Extract the [X, Y] coordinate from the center of the cell holding the provided text.  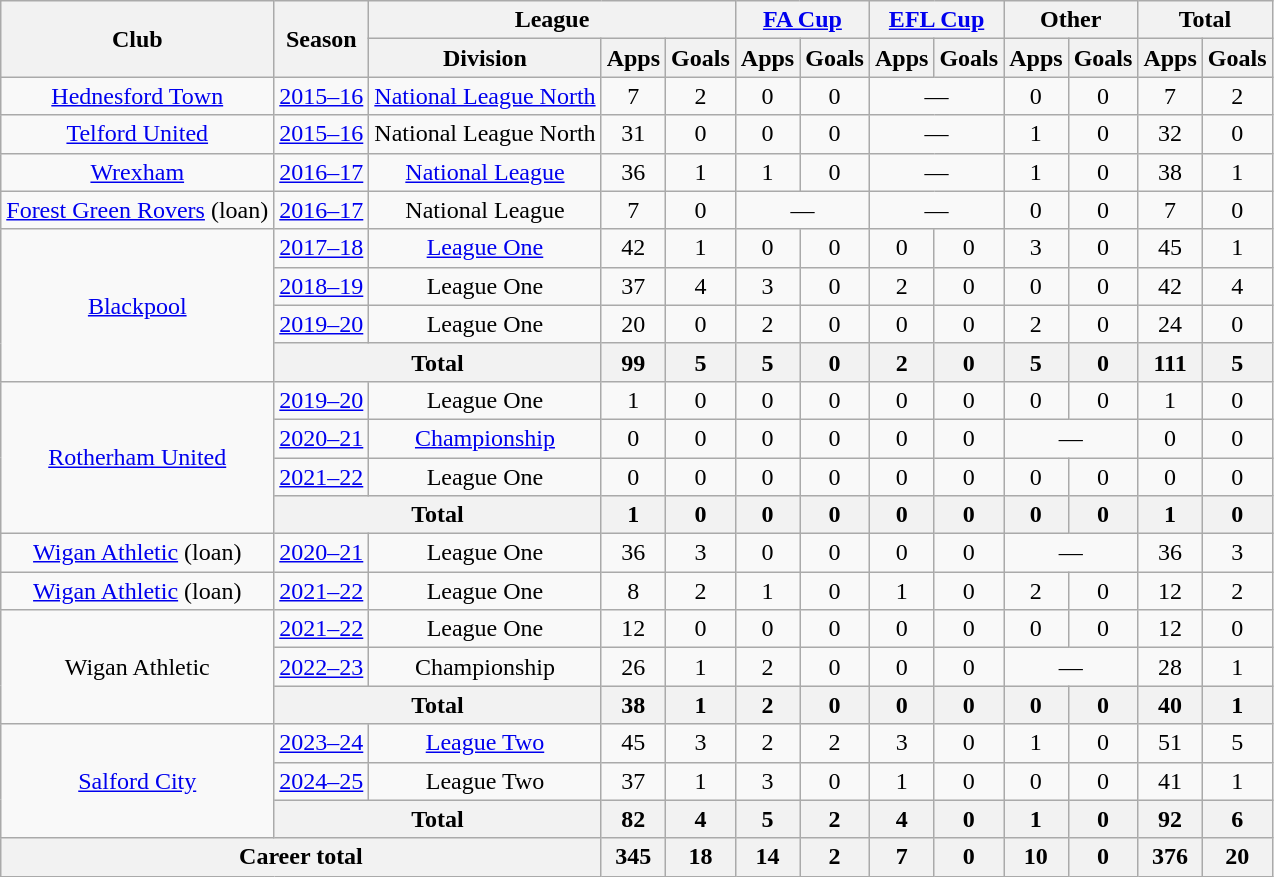
26 [633, 667]
2022–23 [322, 667]
376 [1170, 857]
Career total [301, 857]
31 [633, 134]
Telford United [138, 134]
82 [633, 819]
Club [138, 39]
Other [1071, 20]
Hednesford Town [138, 96]
345 [633, 857]
Division [485, 58]
EFL Cup [936, 20]
FA Cup [802, 20]
Season [322, 39]
League [552, 20]
99 [633, 362]
Blackpool [138, 305]
Rotherham United [138, 457]
2023–24 [322, 743]
6 [1237, 819]
28 [1170, 667]
40 [1170, 705]
2017–18 [322, 248]
2018–19 [322, 286]
Wrexham [138, 172]
111 [1170, 362]
41 [1170, 781]
24 [1170, 324]
32 [1170, 134]
Salford City [138, 781]
18 [701, 857]
8 [633, 591]
92 [1170, 819]
2024–25 [322, 781]
14 [767, 857]
51 [1170, 743]
Wigan Athletic [138, 667]
10 [1036, 857]
Forest Green Rovers (loan) [138, 210]
